Locate the cell with the specified text and output its (x, y) center coordinate. 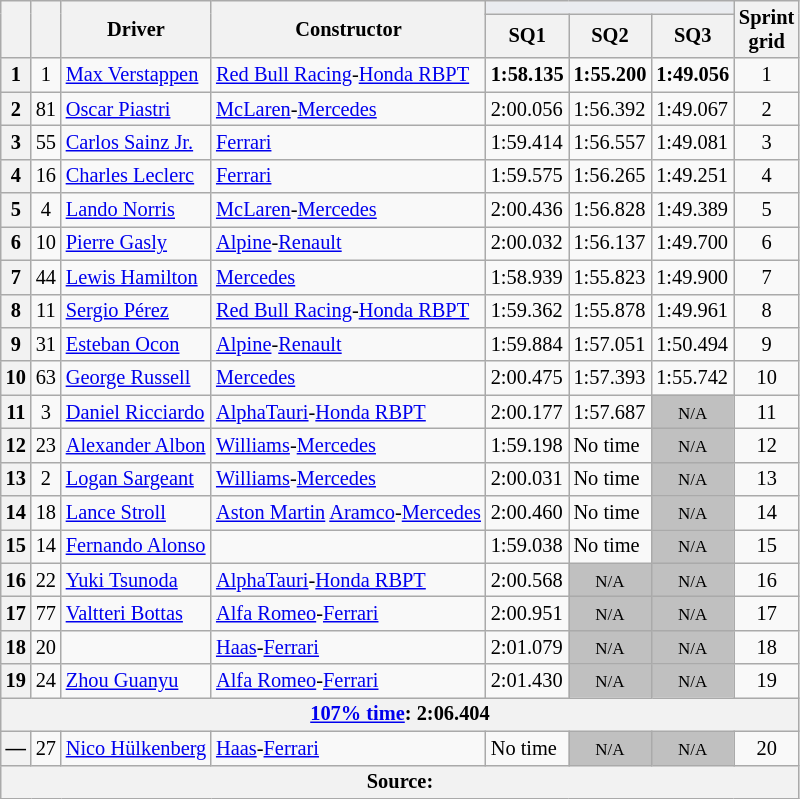
24 (46, 681)
2:00.951 (528, 613)
Logan Sargeant (136, 479)
44 (46, 277)
1:56.137 (610, 243)
23 (46, 445)
1:55.878 (610, 311)
1:59.575 (528, 176)
SQ3 (692, 36)
SQ1 (528, 36)
1:49.251 (692, 176)
2:00.568 (528, 580)
George Russell (136, 378)
Carlos Sainz Jr. (136, 142)
Valtteri Bottas (136, 613)
Nico Hülkenberg (136, 748)
Lewis Hamilton (136, 277)
1:59.414 (528, 142)
1:49.081 (692, 142)
Constructor (348, 29)
1:58.939 (528, 277)
2:01.079 (528, 647)
1:57.687 (610, 412)
2:00.032 (528, 243)
Daniel Ricciardo (136, 412)
1:49.067 (692, 109)
2:01.430 (528, 681)
1:56.392 (610, 109)
Sergio Pérez (136, 311)
55 (46, 142)
Lance Stroll (136, 513)
Esteban Ocon (136, 344)
1:50.494 (692, 344)
2:00.056 (528, 109)
2:00.475 (528, 378)
1:55.200 (610, 75)
Max Verstappen (136, 75)
1:59.198 (528, 445)
31 (46, 344)
2:00.436 (528, 210)
1:57.051 (610, 344)
1:49.056 (692, 75)
1:57.393 (610, 378)
Pierre Gasly (136, 243)
2:00.177 (528, 412)
Sprintgrid (766, 29)
1:56.557 (610, 142)
Driver (136, 29)
77 (46, 613)
1:59.038 (528, 546)
Aston Martin Aramco-Mercedes (348, 513)
Yuki Tsunoda (136, 580)
Alexander Albon (136, 445)
1:49.700 (692, 243)
81 (46, 109)
1:59.884 (528, 344)
2:00.460 (528, 513)
— (16, 748)
Oscar Piastri (136, 109)
1:49.961 (692, 311)
SQ2 (610, 36)
1:56.828 (610, 210)
Lando Norris (136, 210)
1:56.265 (610, 176)
2:00.031 (528, 479)
63 (46, 378)
1:55.823 (610, 277)
Zhou Guanyu (136, 681)
1:58.135 (528, 75)
Source: (400, 782)
Fernando Alonso (136, 546)
107% time: 2:06.404 (400, 714)
Charles Leclerc (136, 176)
1:59.362 (528, 311)
27 (46, 748)
1:55.742 (692, 378)
22 (46, 580)
1:49.900 (692, 277)
1:49.389 (692, 210)
